Locate the cell with the specified text and output its (x, y) center coordinate. 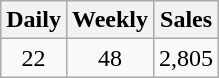
48 (110, 58)
22 (34, 58)
Daily (34, 20)
Weekly (110, 20)
Sales (186, 20)
2,805 (186, 58)
